Scan for the cell matching the given text and deliver its (X, Y) coordinate at center. 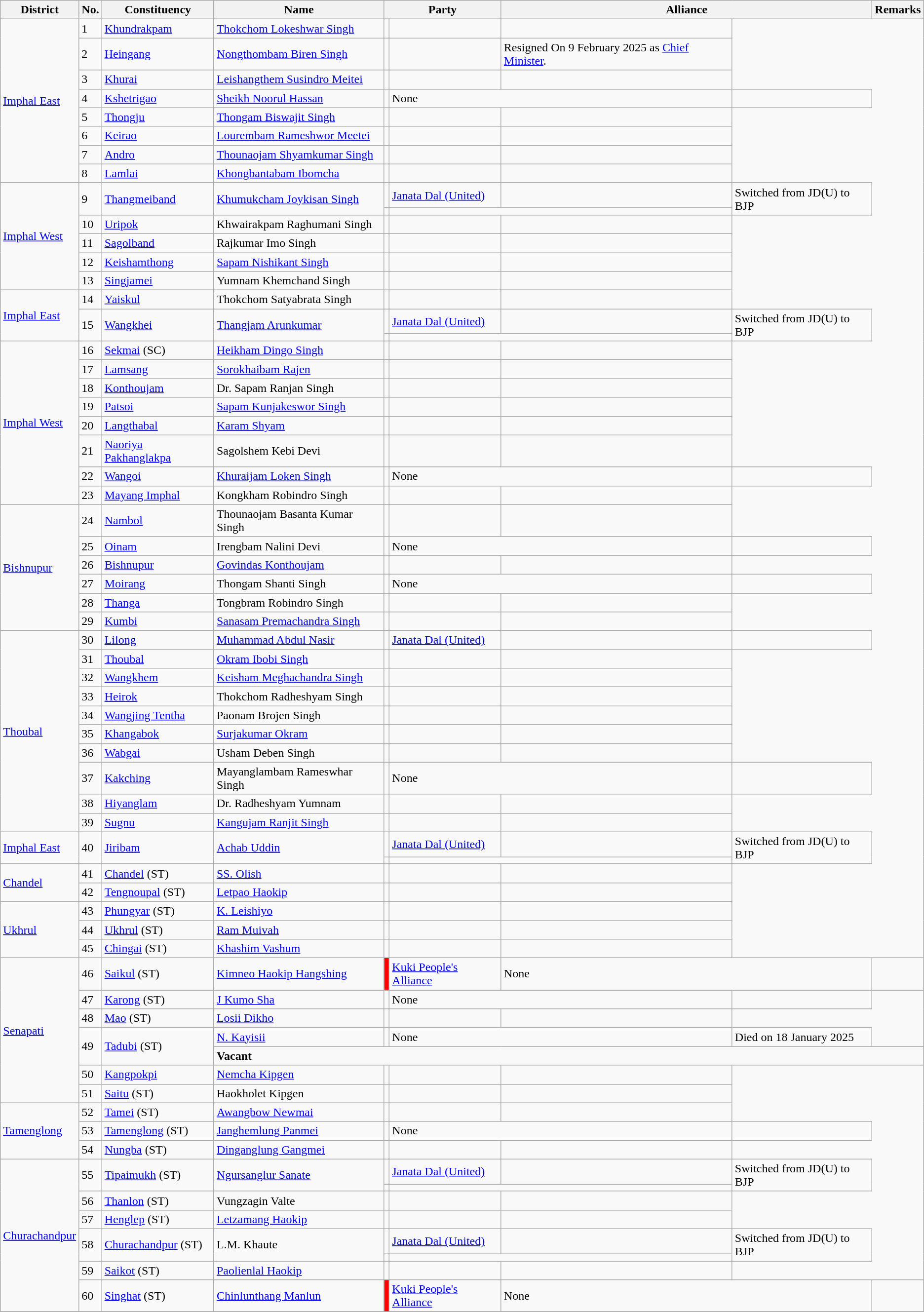
36 (90, 753)
Govindas Konthoujam (299, 565)
29 (90, 621)
35 (90, 734)
Chinlunthang Manlun (299, 1296)
21 (90, 451)
Chandel (39, 883)
43 (90, 911)
Thongam Shanti Singh (299, 583)
Thanga (158, 603)
45 (90, 949)
22 (90, 476)
6 (90, 136)
Nungba (ST) (158, 1150)
Kongkham Robindro Singh (299, 495)
59 (90, 1270)
Sagolband (158, 243)
4 (90, 98)
Andro (158, 154)
26 (90, 565)
Irengbam Nalini Devi (299, 546)
Alliance (687, 10)
Khangabok (158, 734)
Uripok (158, 224)
1 (90, 29)
Vungzagin Valte (299, 1200)
Paonam Brojen Singh (299, 715)
Okram Ibobi Singh (299, 659)
Muhammad Abdul Nasir (299, 640)
Letpao Haokip (299, 892)
16 (90, 350)
31 (90, 659)
Mayang Imphal (158, 495)
Keisham Meghachandra Singh (299, 678)
N. Kayisii (299, 1037)
Sagolshem Kebi Devi (299, 451)
Lourembam Rameshwor Meetei (299, 136)
Khuraijam Loken Singh (299, 476)
Sapam Nishikant Singh (299, 262)
Wangoi (158, 476)
Kangpokpi (158, 1075)
Karong (ST) (158, 1000)
Thokchom Lokeshwar Singh (299, 29)
Chingai (ST) (158, 949)
Patsoi (158, 407)
K. Leishiyo (299, 911)
Thongam Biswajit Singh (299, 117)
Died on 18 January 2025 (802, 1037)
SS. Olish (299, 873)
Yaiskul (158, 300)
49 (90, 1046)
30 (90, 640)
Wangjing Tentha (158, 715)
10 (90, 224)
J Kumo Sha (299, 1000)
23 (90, 495)
L.M. Khaute (299, 1245)
Dr. Sapam Ranjan Singh (299, 388)
20 (90, 425)
Singjamei (158, 281)
Janghemlung Panmei (299, 1131)
Constituency (158, 10)
55 (90, 1175)
56 (90, 1200)
5 (90, 117)
19 (90, 407)
46 (90, 974)
Lamsang (158, 369)
Party (443, 10)
8 (90, 173)
47 (90, 1000)
Thokchom Satyabrata Singh (299, 300)
Thounaojam Basanta Kumar Singh (299, 520)
37 (90, 778)
53 (90, 1131)
Keirao (158, 136)
Surjakumar Okram (299, 734)
Yumnam Khemchand Singh (299, 281)
Senapati (39, 1031)
Sheikh Noorul Hassan (299, 98)
50 (90, 1075)
Saitu (ST) (158, 1093)
52 (90, 1112)
15 (90, 325)
Thanlon (ST) (158, 1200)
39 (90, 822)
Nemcha Kipgen (299, 1075)
Heikham Dingo Singh (299, 350)
Thounaojam Shyamkumar Singh (299, 154)
Wabgai (158, 753)
13 (90, 281)
Mao (ST) (158, 1018)
Langthabal (158, 425)
57 (90, 1219)
14 (90, 300)
38 (90, 804)
Thangmeiband (158, 198)
Vacant (569, 1056)
Name (299, 10)
48 (90, 1018)
Chandel (ST) (158, 873)
Tadubi (ST) (158, 1046)
27 (90, 583)
Dinganglung Gangmei (299, 1150)
Kakching (158, 778)
Thokchom Radheshyam Singh (299, 696)
32 (90, 678)
Sekmai (SC) (158, 350)
Tamei (ST) (158, 1112)
Dr. Radheshyam Yumnam (299, 804)
Khongbantabam Ibomcha (299, 173)
Nongthombam Biren Singh (299, 54)
Achab Uddin (299, 848)
Ram Muivah (299, 929)
Heingang (158, 54)
28 (90, 603)
Karam Shyam (299, 425)
54 (90, 1150)
District (39, 10)
44 (90, 929)
12 (90, 262)
Khumukcham Joykisan Singh (299, 198)
60 (90, 1296)
Thongju (158, 117)
Wangkhem (158, 678)
Khurai (158, 79)
Saikul (ST) (158, 974)
7 (90, 154)
Ukhrul (39, 929)
Khwairakpam Raghumani Singh (299, 224)
Henglep (ST) (158, 1219)
17 (90, 369)
Keishamthong (158, 262)
9 (90, 198)
Tongbram Robindro Singh (299, 603)
Tengnoupal (ST) (158, 892)
Mayanglambam Rameswhar Singh (299, 778)
Lamlai (158, 173)
Naoriya Pakhanglakpa (158, 451)
Jiribam (158, 848)
Khashim Vashum (299, 949)
Nambol (158, 520)
41 (90, 873)
Tamenglong (39, 1131)
Paolienlal Haokip (299, 1270)
Wangkhei (158, 325)
Sorokhaibam Rajen (299, 369)
Hiyanglam (158, 804)
Resigned On 9 February 2025 as Chief Minister. (616, 54)
25 (90, 546)
Awangbow Newmai (299, 1112)
58 (90, 1245)
Saikot (ST) (158, 1270)
Sapam Kunjakeswor Singh (299, 407)
Rajkumar Imo Singh (299, 243)
Konthoujam (158, 388)
Ukhrul (ST) (158, 929)
Tipaimukh (ST) (158, 1175)
40 (90, 848)
18 (90, 388)
Sugnu (158, 822)
34 (90, 715)
2 (90, 54)
No. (90, 10)
Tamenglong (ST) (158, 1131)
Usham Deben Singh (299, 753)
Thangjam Arunkumar (299, 325)
Lilong (158, 640)
Moirang (158, 583)
33 (90, 696)
42 (90, 892)
24 (90, 520)
Kshetrigao (158, 98)
Kimneo Haokip Hangshing (299, 974)
Haokholet Kipgen (299, 1093)
Kumbi (158, 621)
Heirok (158, 696)
Remarks (898, 10)
51 (90, 1093)
Sanasam Premachandra Singh (299, 621)
3 (90, 79)
Losii Dikho (299, 1018)
Letzamang Haokip (299, 1219)
Oinam (158, 546)
Phungyar (ST) (158, 911)
Leishangthem Susindro Meitei (299, 79)
11 (90, 243)
Khundrakpam (158, 29)
Churachandpur (ST) (158, 1245)
Singhat (ST) (158, 1296)
Ngursanglur Sanate (299, 1175)
Churachandpur (39, 1235)
Kangujam Ranjit Singh (299, 822)
